Find where the given text appears and provide that cell's center as (X, Y) coordinate. 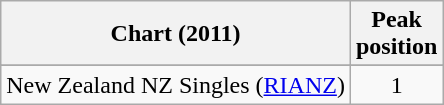
New Zealand NZ Singles (RIANZ) (176, 85)
Peakposition (396, 34)
Chart (2011) (176, 34)
1 (396, 85)
